Scan for the cell matching the given text and deliver its [x, y] coordinate at center. 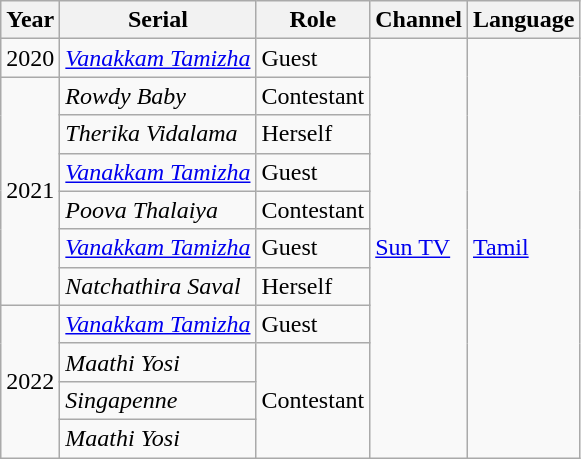
Sun TV [419, 248]
Language [523, 20]
Role [313, 20]
Year [30, 20]
Tamil [523, 248]
Natchathira Saval [158, 286]
2021 [30, 191]
Channel [419, 20]
Serial [158, 20]
2020 [30, 58]
Therika Vidalama [158, 134]
Poova Thalaiya [158, 210]
Rowdy Baby [158, 96]
Singapenne [158, 400]
2022 [30, 381]
